Scan for the cell matching the given text and deliver its [X, Y] coordinate at center. 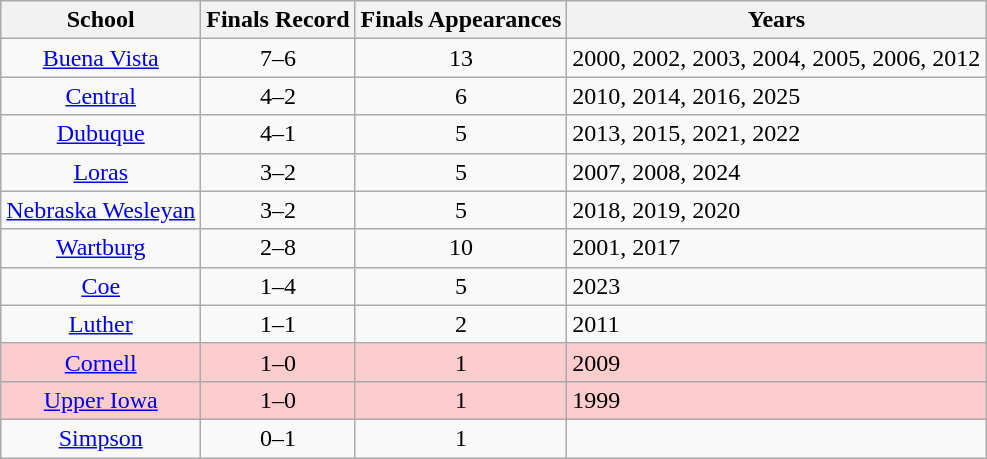
10 [461, 248]
2018, 2019, 2020 [776, 210]
2 [461, 324]
Luther [101, 324]
Buena Vista [101, 58]
1–1 [278, 324]
6 [461, 96]
Dubuque [101, 134]
2001, 2017 [776, 248]
Coe [101, 286]
Simpson [101, 438]
Upper Iowa [101, 400]
4–1 [278, 134]
2009 [776, 362]
Wartburg [101, 248]
School [101, 20]
1999 [776, 400]
2023 [776, 286]
Central [101, 96]
13 [461, 58]
7–6 [278, 58]
0–1 [278, 438]
2011 [776, 324]
Loras [101, 172]
2–8 [278, 248]
1–4 [278, 286]
2010, 2014, 2016, 2025 [776, 96]
Cornell [101, 362]
2013, 2015, 2021, 2022 [776, 134]
Finals Record [278, 20]
Finals Appearances [461, 20]
2007, 2008, 2024 [776, 172]
Nebraska Wesleyan [101, 210]
Years [776, 20]
4–2 [278, 96]
2000, 2002, 2003, 2004, 2005, 2006, 2012 [776, 58]
